Pinpoint the cell where the given text exists, returning its (X, Y) midpoint coordinate. 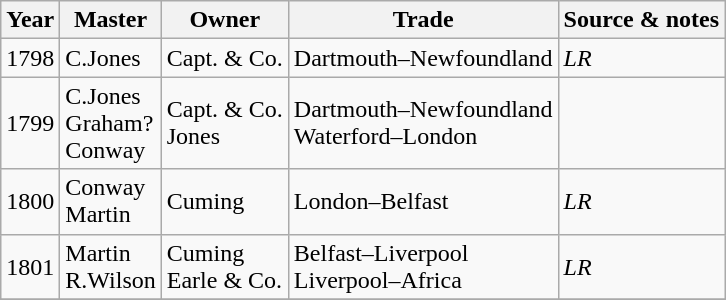
ConwayMartin (110, 202)
MartinR.Wilson (110, 266)
Capt. & Co.Jones (224, 123)
1801 (30, 266)
1798 (30, 58)
C.Jones (110, 58)
Dartmouth–Newfoundland (423, 58)
1799 (30, 123)
Dartmouth–NewfoundlandWaterford–London (423, 123)
CumingEarle & Co. (224, 266)
1800 (30, 202)
Owner (224, 20)
Cuming (224, 202)
Capt. & Co. (224, 58)
C.JonesGraham?Conway (110, 123)
Belfast–LiverpoolLiverpool–Africa (423, 266)
Trade (423, 20)
Source & notes (642, 20)
Year (30, 20)
Master (110, 20)
London–Belfast (423, 202)
